Capture the cell that displays the provided text and extract its (X, Y) central coordinate. 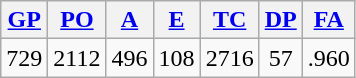
GP (24, 20)
PO (77, 20)
57 (280, 58)
496 (130, 58)
729 (24, 58)
2716 (230, 58)
108 (176, 58)
TC (230, 20)
FA (328, 20)
A (130, 20)
.960 (328, 58)
E (176, 20)
2112 (77, 58)
DP (280, 20)
